Output the [X, Y] coordinate of the center of the cell containing the given text.  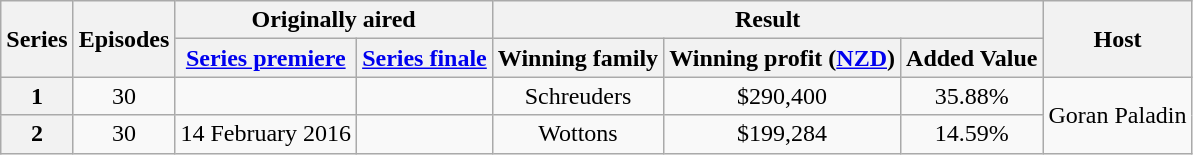
1 [37, 96]
14.59% [972, 134]
Episodes [124, 39]
Winning family [578, 58]
Winning profit (NZD) [782, 58]
$290,400 [782, 96]
Host [1118, 39]
Added Value [972, 58]
Series premiere [266, 58]
Originally aired [334, 20]
$199,284 [782, 134]
35.88% [972, 96]
2 [37, 134]
Goran Paladin [1118, 115]
Schreuders [578, 96]
14 February 2016 [266, 134]
Series finale [425, 58]
Wottons [578, 134]
Series [37, 39]
Result [768, 20]
